Return the [x, y] coordinate for the center point of the cell that contains the specified text.  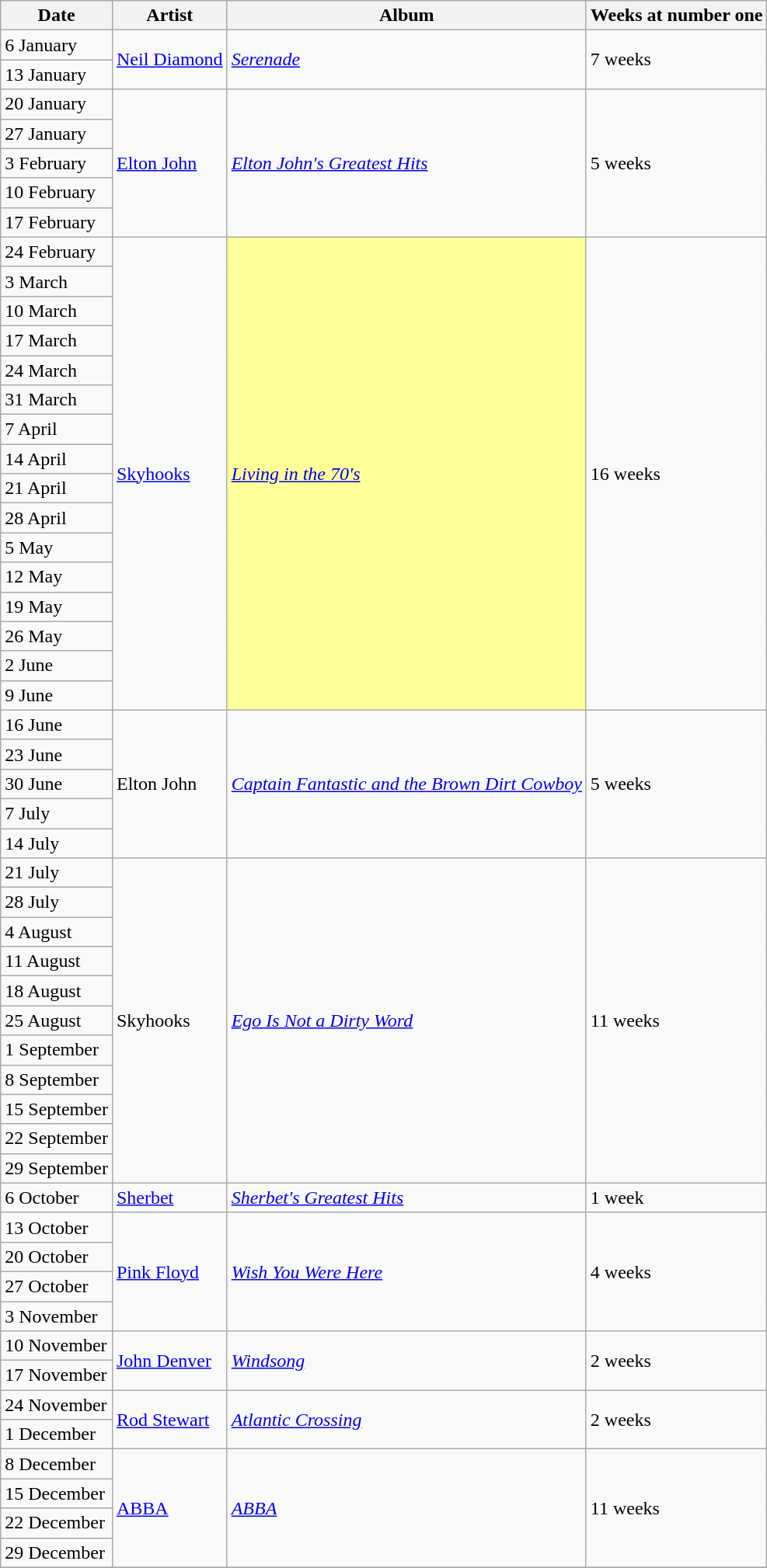
7 April [57, 429]
4 weeks [676, 1271]
22 December [57, 1523]
25 August [57, 1020]
4 August [57, 932]
Sherbet's Greatest Hits [406, 1198]
Elton John's Greatest Hits [406, 163]
5 May [57, 548]
Wish You Were Here [406, 1271]
Date [57, 16]
7 July [57, 813]
15 September [57, 1109]
21 April [57, 488]
1 week [676, 1198]
26 May [57, 636]
29 September [57, 1168]
24 February [57, 252]
Captain Fantastic and the Brown Dirt Cowboy [406, 784]
6 October [57, 1198]
3 February [57, 163]
Weeks at number one [676, 16]
Windsong [406, 1361]
22 September [57, 1139]
11 August [57, 961]
9 June [57, 695]
17 February [57, 222]
10 November [57, 1346]
Pink Floyd [169, 1271]
13 January [57, 75]
3 November [57, 1316]
24 March [57, 370]
28 July [57, 902]
Rod Stewart [169, 1420]
1 December [57, 1434]
14 April [57, 459]
27 October [57, 1286]
3 March [57, 281]
27 January [57, 134]
24 November [57, 1405]
6 January [57, 45]
31 March [57, 400]
10 February [57, 193]
18 August [57, 991]
Ego Is Not a Dirty Word [406, 1020]
20 October [57, 1257]
16 weeks [676, 474]
29 December [57, 1552]
12 May [57, 577]
20 January [57, 104]
17 March [57, 340]
14 July [57, 843]
Living in the 70's [406, 474]
Atlantic Crossing [406, 1420]
17 November [57, 1375]
Sherbet [169, 1198]
28 April [57, 518]
Album [406, 16]
10 March [57, 311]
Neil Diamond [169, 60]
8 December [57, 1464]
30 June [57, 784]
23 June [57, 754]
13 October [57, 1227]
1 September [57, 1050]
15 December [57, 1493]
2 June [57, 666]
Serenade [406, 60]
21 July [57, 873]
Artist [169, 16]
7 weeks [676, 60]
19 May [57, 607]
8 September [57, 1080]
John Denver [169, 1361]
16 June [57, 725]
